Scan for the cell matching the given text and deliver its (x, y) coordinate at center. 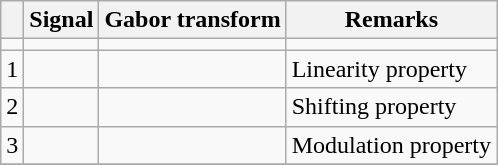
3 (12, 145)
Linearity property (391, 69)
2 (12, 107)
1 (12, 69)
Modulation property (391, 145)
Shifting property (391, 107)
Remarks (391, 20)
Gabor transform (192, 20)
Signal (62, 20)
